Return (x, y) of the center of cell containing provided text 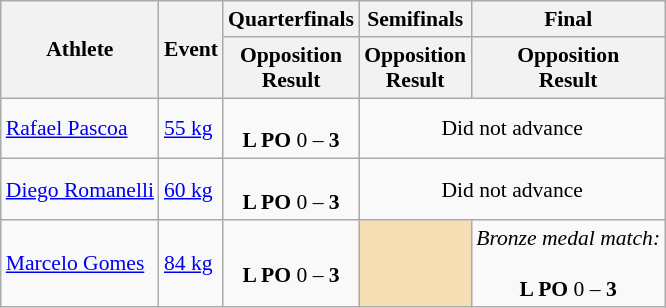
Marcelo Gomes (80, 264)
Quarterfinals (291, 19)
60 kg (191, 190)
84 kg (191, 264)
Final (568, 19)
Athlete (80, 50)
Diego Romanelli (80, 190)
Semifinals (415, 19)
Rafael Pascoa (80, 128)
Bronze medal match:L PO 0 – 3 (568, 264)
Event (191, 50)
55 kg (191, 128)
